Provide the (X, Y) coordinate of the cell's center where the given text is located.  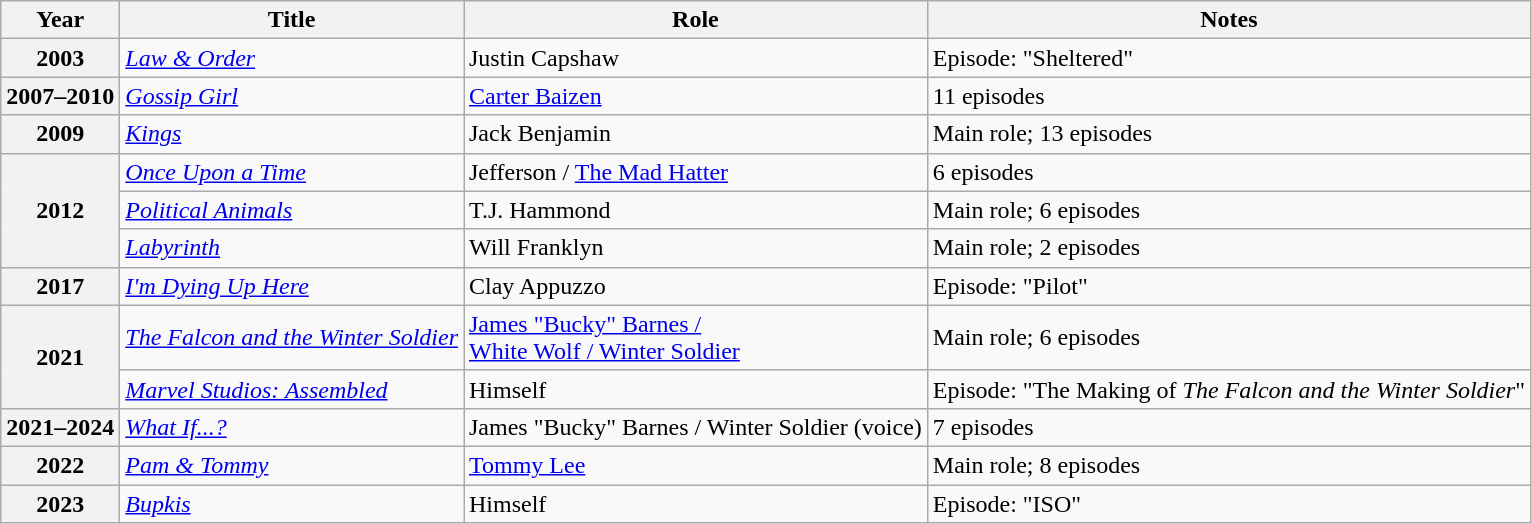
Once Upon a Time (292, 172)
Episode: "Sheltered" (1228, 58)
2022 (60, 465)
2003 (60, 58)
What If...? (292, 427)
Gossip Girl (292, 96)
Pam & Tommy (292, 465)
Clay Appuzzo (696, 286)
T.J. Hammond (696, 210)
Justin Capshaw (696, 58)
Carter Baizen (696, 96)
Will Franklyn (696, 248)
2023 (60, 503)
7 episodes (1228, 427)
Law & Order (292, 58)
2012 (60, 210)
The Falcon and the Winter Soldier (292, 338)
Main role; 8 episodes (1228, 465)
I'm Dying Up Here (292, 286)
Role (696, 20)
Political Animals (292, 210)
2021–2024 (60, 427)
Main role; 13 episodes (1228, 134)
Episode: "The Making of The Falcon and the Winter Soldier" (1228, 389)
2007–2010 (60, 96)
Main role; 2 episodes (1228, 248)
Year (60, 20)
2021 (60, 356)
Bupkis (292, 503)
Notes (1228, 20)
6 episodes (1228, 172)
Title (292, 20)
Marvel Studios: Assembled (292, 389)
Kings (292, 134)
2009 (60, 134)
James "Bucky" Barnes / White Wolf / Winter Soldier (696, 338)
Jack Benjamin (696, 134)
Labyrinth (292, 248)
James "Bucky" Barnes / Winter Soldier (voice) (696, 427)
2017 (60, 286)
Tommy Lee (696, 465)
11 episodes (1228, 96)
Episode: "Pilot" (1228, 286)
Jefferson / The Mad Hatter (696, 172)
Episode: "ISO" (1228, 503)
